Return the (X, Y) coordinate for the center point of the cell that contains the specified text.  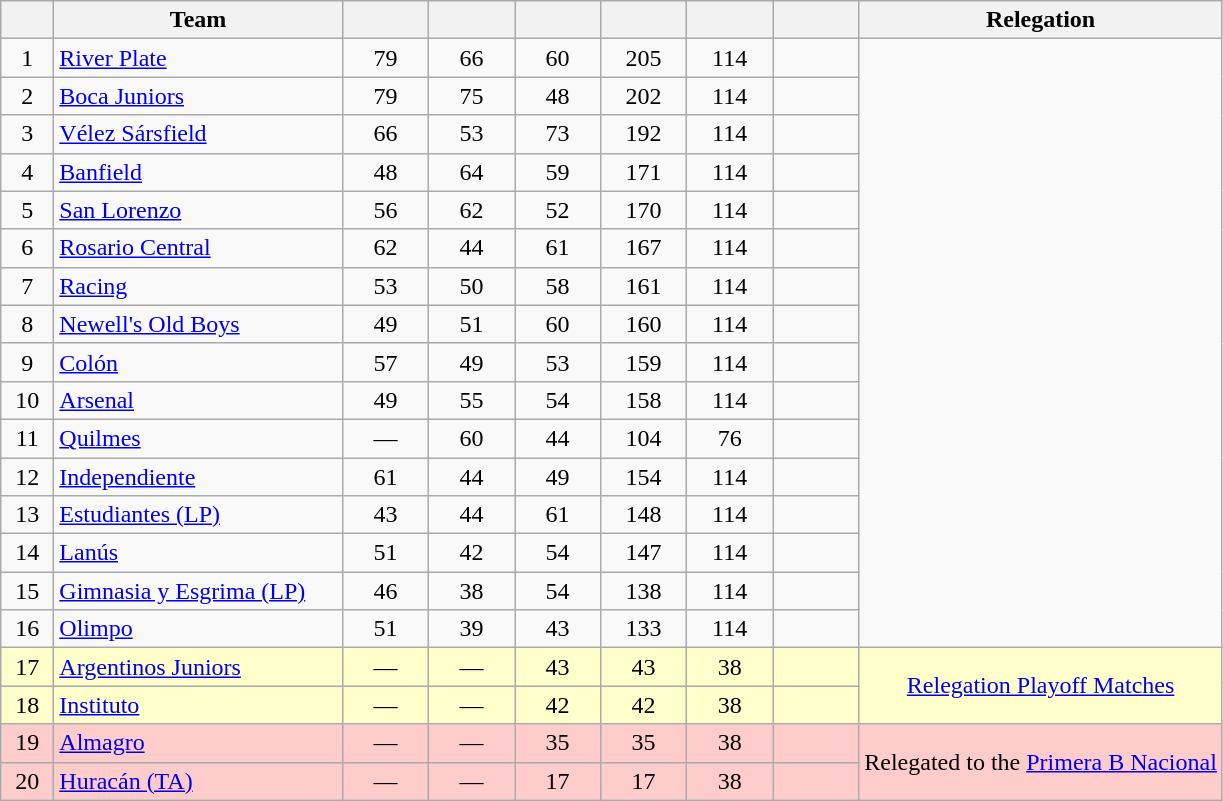
10 (28, 400)
57 (385, 362)
Team (198, 20)
9 (28, 362)
19 (28, 743)
Boca Juniors (198, 96)
171 (644, 172)
50 (471, 286)
161 (644, 286)
3 (28, 134)
138 (644, 591)
Colón (198, 362)
2 (28, 96)
160 (644, 324)
15 (28, 591)
8 (28, 324)
Arsenal (198, 400)
Lanús (198, 553)
39 (471, 629)
205 (644, 58)
Rosario Central (198, 248)
148 (644, 515)
Gimnasia y Esgrima (LP) (198, 591)
55 (471, 400)
56 (385, 210)
Vélez Sársfield (198, 134)
14 (28, 553)
192 (644, 134)
16 (28, 629)
202 (644, 96)
6 (28, 248)
170 (644, 210)
Estudiantes (LP) (198, 515)
Racing (198, 286)
167 (644, 248)
158 (644, 400)
San Lorenzo (198, 210)
Quilmes (198, 438)
Independiente (198, 477)
104 (644, 438)
13 (28, 515)
Instituto (198, 705)
11 (28, 438)
12 (28, 477)
5 (28, 210)
154 (644, 477)
159 (644, 362)
64 (471, 172)
Newell's Old Boys (198, 324)
1 (28, 58)
Relegation Playoff Matches (1041, 686)
133 (644, 629)
4 (28, 172)
Almagro (198, 743)
73 (557, 134)
Relegation (1041, 20)
52 (557, 210)
75 (471, 96)
Olimpo (198, 629)
59 (557, 172)
Argentinos Juniors (198, 667)
147 (644, 553)
Huracán (TA) (198, 781)
46 (385, 591)
7 (28, 286)
River Plate (198, 58)
76 (730, 438)
Banfield (198, 172)
18 (28, 705)
20 (28, 781)
Relegated to the Primera B Nacional (1041, 762)
58 (557, 286)
